Locate the cell with the specified text and output its [X, Y] center coordinate. 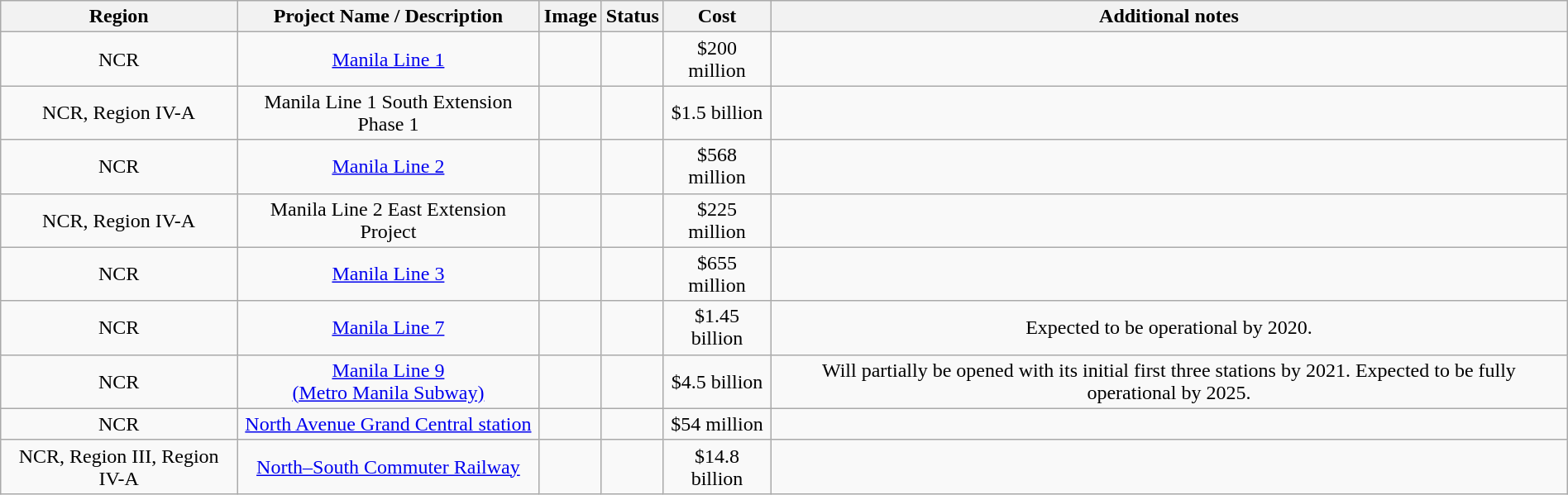
$568 million [716, 167]
$54 million [716, 424]
North–South Commuter Railway [389, 466]
North Avenue Grand Central station [389, 424]
Region [119, 17]
$1.5 billion [716, 112]
Manila Line 1 South Extension Phase 1 [389, 112]
NCR, Region III, Region IV-A [119, 466]
$4.5 billion [716, 382]
Expected to be operational by 2020. [1169, 327]
$1.45 billion [716, 327]
$655 million [716, 274]
Will partially be opened with its initial first three stations by 2021. Expected to be fully operational by 2025. [1169, 382]
Manila Line 1 [389, 59]
Additional notes [1169, 17]
Project Name / Description [389, 17]
$225 million [716, 220]
Manila Line 2 [389, 167]
Status [632, 17]
$200 million [716, 59]
Manila Line 7 [389, 327]
Manila Line 3 [389, 274]
Image [571, 17]
Manila Line 9 (Metro Manila Subway) [389, 382]
$14.8 billion [716, 466]
Manila Line 2 East Extension Project [389, 220]
Cost [716, 17]
